Provide the (X, Y) coordinate of the cell's center where the given text is located.  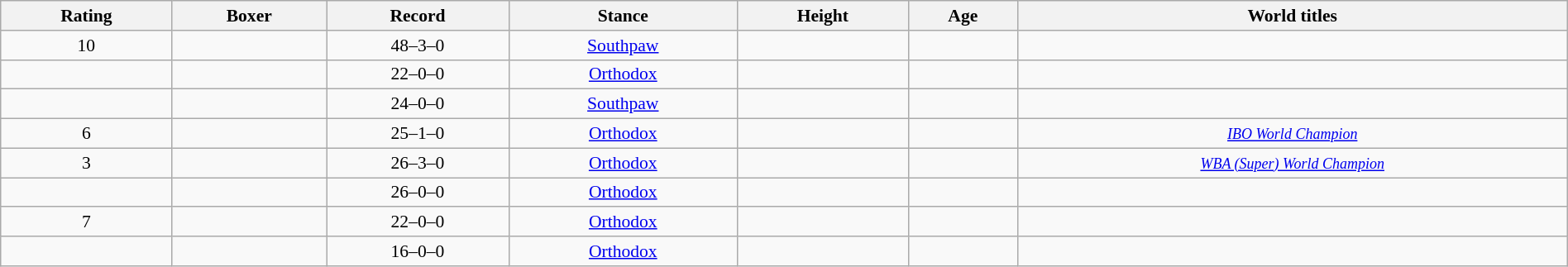
Stance (623, 16)
10 (86, 45)
48–3–0 (418, 45)
IBO World Champion (1292, 134)
6 (86, 134)
WBA (Super) World Champion (1292, 163)
Height (822, 16)
World titles (1292, 16)
7 (86, 222)
26–3–0 (418, 163)
25–1–0 (418, 134)
Rating (86, 16)
3 (86, 163)
Boxer (250, 16)
16–0–0 (418, 251)
24–0–0 (418, 104)
26–0–0 (418, 193)
Record (418, 16)
Age (963, 16)
